Determine the [x, y] coordinate at the center of the cell enclosing the given text.  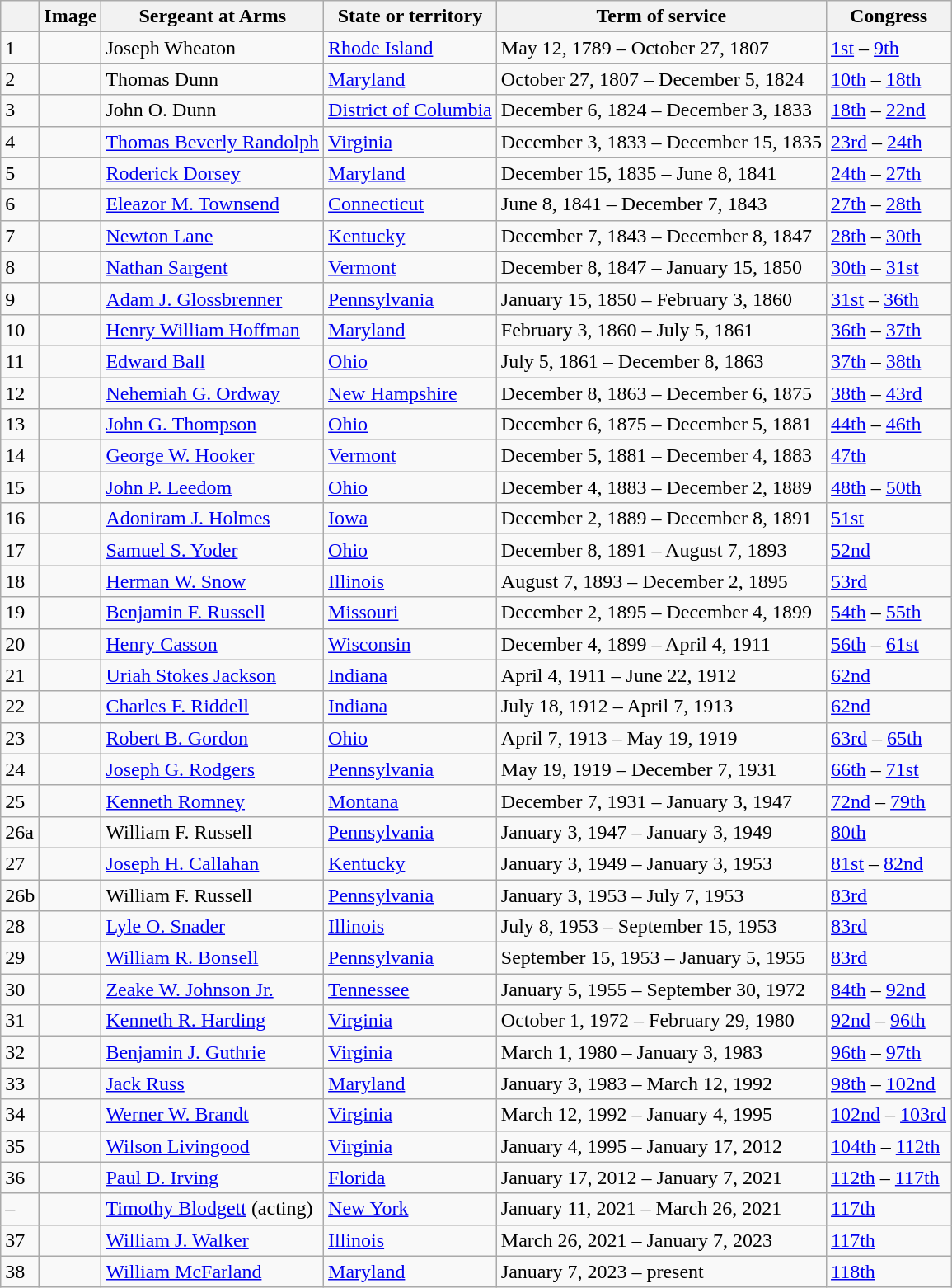
80th [889, 832]
44th – 46th [889, 425]
84th – 92nd [889, 990]
January 3, 1953 – July 7, 1953 [661, 895]
Thomas Beverly Randolph [213, 142]
56th – 61st [889, 644]
January 3, 1947 – January 3, 1949 [661, 832]
Montana [410, 801]
December 7, 1931 – January 3, 1947 [661, 801]
37 [20, 1240]
January 15, 1850 – February 3, 1860 [661, 298]
Adam J. Glossbrenner [213, 298]
27 [20, 863]
48th – 50th [889, 487]
12 [20, 393]
Nathan Sargent [213, 267]
George W. Hooker [213, 456]
John P. Leedom [213, 487]
19 [20, 613]
Nehemiah G. Ordway [213, 393]
Henry Casson [213, 644]
December 4, 1883 – December 2, 1889 [661, 487]
Sergeant at Arms [213, 16]
30th – 31st [889, 267]
27th – 28th [889, 204]
Benjamin F. Russell [213, 613]
31 [20, 1021]
98th – 102nd [889, 1084]
20 [20, 644]
Zeake W. Johnson Jr. [213, 990]
Tennessee [410, 990]
34 [20, 1115]
December 8, 1891 – August 7, 1893 [661, 550]
August 7, 1893 – December 2, 1895 [661, 581]
December 8, 1863 – December 6, 1875 [661, 393]
Adoniram J. Holmes [213, 519]
John O. Dunn [213, 110]
Term of service [661, 16]
31st – 36th [889, 298]
December 4, 1899 – April 4, 1911 [661, 644]
January 11, 2021 – March 26, 2021 [661, 1209]
22 [20, 707]
December 3, 1833 – December 15, 1835 [661, 142]
January 7, 2023 – present [661, 1272]
October 1, 1972 – February 29, 1980 [661, 1021]
January 3, 1983 – March 12, 1992 [661, 1084]
Joseph G. Rodgers [213, 769]
December 2, 1895 – December 4, 1899 [661, 613]
December 8, 1847 – January 15, 1850 [661, 267]
Werner W. Brandt [213, 1115]
April 4, 1911 – June 22, 1912 [661, 675]
January 17, 2012 – January 7, 2021 [661, 1178]
Lyle O. Snader [213, 927]
Eleazor M. Townsend [213, 204]
23rd – 24th [889, 142]
11 [20, 361]
3 [20, 110]
37th – 38th [889, 361]
Samuel S. Yoder [213, 550]
December 15, 1835 – June 8, 1841 [661, 173]
– [20, 1209]
38th – 43rd [889, 393]
Wisconsin [410, 644]
Robert B. Gordon [213, 738]
William J. Walker [213, 1240]
Joseph Wheaton [213, 48]
Kenneth R. Harding [213, 1021]
Florida [410, 1178]
May 12, 1789 – October 27, 1807 [661, 48]
63rd – 65th [889, 738]
October 27, 1807 – December 5, 1824 [661, 79]
7 [20, 236]
December 2, 1889 – December 8, 1891 [661, 519]
66th – 71st [889, 769]
Jack Russ [213, 1084]
6 [20, 204]
William McFarland [213, 1272]
36th – 37th [889, 330]
Benjamin J. Guthrie [213, 1052]
53rd [889, 581]
13 [20, 425]
Image [71, 16]
Henry William Hoffman [213, 330]
District of Columbia [410, 110]
April 7, 1913 – May 19, 1919 [661, 738]
December 6, 1824 – December 3, 1833 [661, 110]
Roderick Dorsey [213, 173]
December 7, 1843 – December 8, 1847 [661, 236]
102nd – 103rd [889, 1115]
Uriah Stokes Jackson [213, 675]
State or territory [410, 16]
5 [20, 173]
92nd – 96th [889, 1021]
Rhode Island [410, 48]
Charles F. Riddell [213, 707]
Missouri [410, 613]
January 3, 1949 – January 3, 1953 [661, 863]
January 4, 1995 – January 17, 2012 [661, 1146]
52nd [889, 550]
Kenneth Romney [213, 801]
March 12, 1992 – January 4, 1995 [661, 1115]
36 [20, 1178]
24 [20, 769]
Wilson Livingood [213, 1146]
New York [410, 1209]
8 [20, 267]
March 1, 1980 – January 3, 1983 [661, 1052]
26a [20, 832]
72nd – 79th [889, 801]
William R. Bonsell [213, 958]
112th – 117th [889, 1178]
January 5, 1955 – September 30, 1972 [661, 990]
December 5, 1881 – December 4, 1883 [661, 456]
21 [20, 675]
104th – 112th [889, 1146]
Joseph H. Callahan [213, 863]
2 [20, 79]
18th – 22nd [889, 110]
26b [20, 895]
July 18, 1912 – April 7, 1913 [661, 707]
18 [20, 581]
10th – 18th [889, 79]
38 [20, 1272]
81st – 82nd [889, 863]
Congress [889, 16]
February 3, 1860 – July 5, 1861 [661, 330]
33 [20, 1084]
December 6, 1875 – December 5, 1881 [661, 425]
118th [889, 1272]
51st [889, 519]
23 [20, 738]
96th – 97th [889, 1052]
29 [20, 958]
35 [20, 1146]
Iowa [410, 519]
1 [20, 48]
9 [20, 298]
John G. Thompson [213, 425]
July 8, 1953 – September 15, 1953 [661, 927]
4 [20, 142]
New Hampshire [410, 393]
June 8, 1841 – December 7, 1843 [661, 204]
28th – 30th [889, 236]
Thomas Dunn [213, 79]
Newton Lane [213, 236]
Edward Ball [213, 361]
24th – 27th [889, 173]
Herman W. Snow [213, 581]
32 [20, 1052]
July 5, 1861 – December 8, 1863 [661, 361]
54th – 55th [889, 613]
14 [20, 456]
30 [20, 990]
47th [889, 456]
25 [20, 801]
10 [20, 330]
March 26, 2021 – January 7, 2023 [661, 1240]
28 [20, 927]
1st – 9th [889, 48]
May 19, 1919 – December 7, 1931 [661, 769]
17 [20, 550]
16 [20, 519]
15 [20, 487]
Connecticut [410, 204]
September 15, 1953 – January 5, 1955 [661, 958]
Timothy Blodgett (acting) [213, 1209]
Paul D. Irving [213, 1178]
